Provide the (x, y) coordinate of the cell's center where the given text is located.  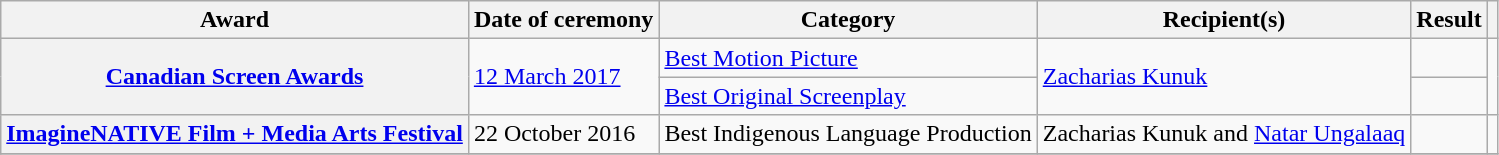
22 October 2016 (564, 134)
Best Original Screenplay (848, 96)
Zacharias Kunuk and Natar Ungalaaq (1224, 134)
Best Indigenous Language Production (848, 134)
Zacharias Kunuk (1224, 77)
12 March 2017 (564, 77)
Award (235, 20)
Canadian Screen Awards (235, 77)
Best Motion Picture (848, 58)
ImagineNATIVE Film + Media Arts Festival (235, 134)
Category (848, 20)
Date of ceremony (564, 20)
Result (1449, 20)
Recipient(s) (1224, 20)
